Search for the cell housing the specified text and yield its [X, Y] center coordinate. 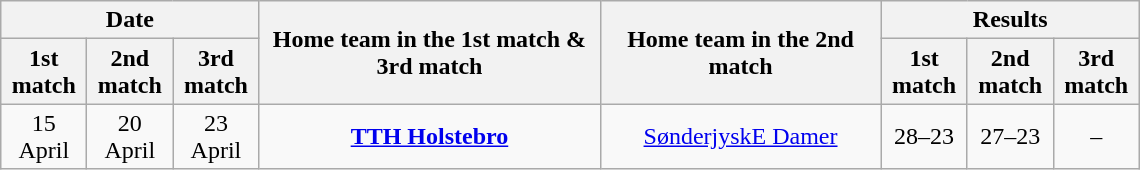
Home team in the 2nd match [740, 52]
– [1096, 136]
15 April [44, 136]
Results [1010, 20]
28–23 [924, 136]
Date [130, 20]
23 April [216, 136]
TTH Holstebro [430, 136]
20 April [130, 136]
27–23 [1010, 136]
SønderjyskE Damer [740, 136]
Home team in the 1st match & 3rd match [430, 52]
